Determine the [x, y] coordinate at the center of the cell enclosing the given text.  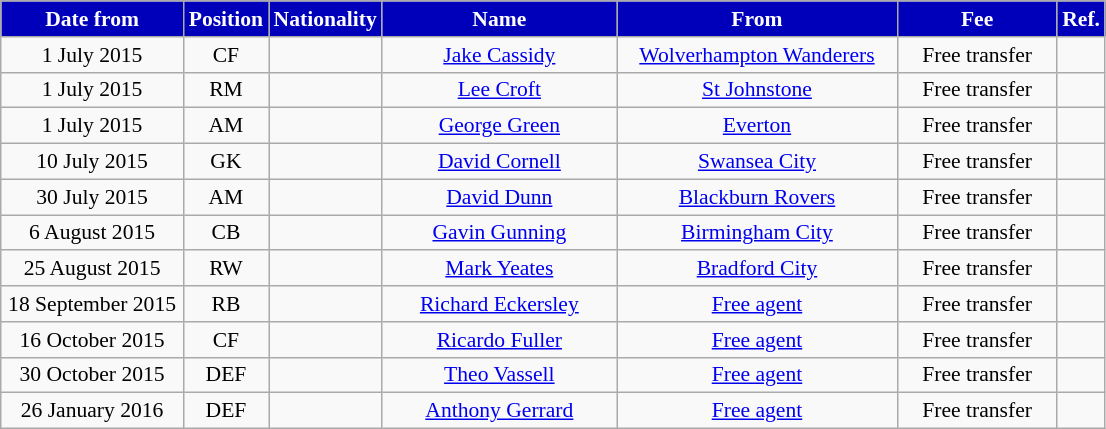
Ricardo Fuller [500, 340]
6 August 2015 [92, 233]
Gavin Gunning [500, 233]
10 July 2015 [92, 162]
Blackburn Rovers [757, 197]
Lee Croft [500, 90]
16 October 2015 [92, 340]
Everton [757, 126]
Mark Yeates [500, 269]
St Johnstone [757, 90]
Birmingham City [757, 233]
George Green [500, 126]
30 October 2015 [92, 375]
Richard Eckersley [500, 304]
Swansea City [757, 162]
GK [226, 162]
David Cornell [500, 162]
Nationality [324, 19]
Ref. [1081, 19]
RM [226, 90]
Theo Vassell [500, 375]
18 September 2015 [92, 304]
David Dunn [500, 197]
RW [226, 269]
Position [226, 19]
Anthony Gerrard [500, 411]
Jake Cassidy [500, 55]
Fee [977, 19]
30 July 2015 [92, 197]
From [757, 19]
CB [226, 233]
25 August 2015 [92, 269]
Name [500, 19]
Wolverhampton Wanderers [757, 55]
26 January 2016 [92, 411]
RB [226, 304]
Bradford City [757, 269]
Date from [92, 19]
